Determine the [X, Y] coordinate at the center of the cell enclosing the given text.  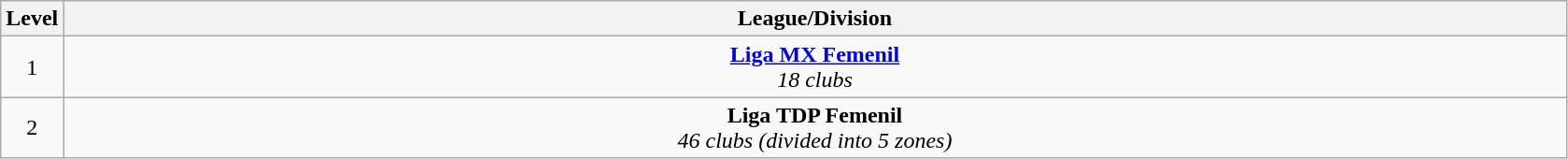
Liga MX Femenil18 clubs [814, 67]
1 [32, 67]
Level [32, 19]
2 [32, 127]
League/Division [814, 19]
Liga TDP Femenil46 clubs (divided into 5 zones) [814, 127]
